Find where the given text appears and provide that cell's center as [X, Y] coordinate. 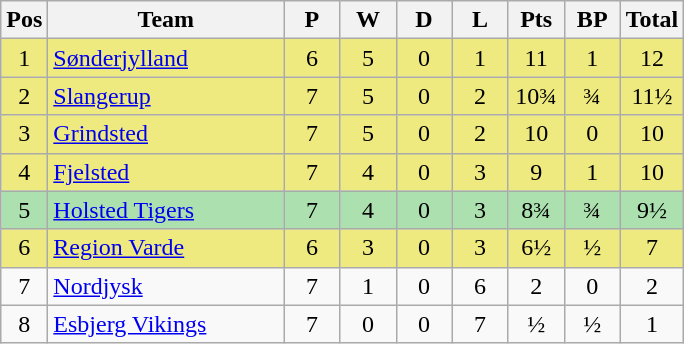
Fjelsted [166, 172]
Holsted Tigers [166, 210]
BP [592, 20]
6½ [536, 248]
Sønderjylland [166, 58]
Esbjerg Vikings [166, 324]
Region Varde [166, 248]
11 [536, 58]
L [480, 20]
8 [24, 324]
Nordjysk [166, 286]
W [368, 20]
9 [536, 172]
8¾ [536, 210]
Pos [24, 20]
9½ [652, 210]
12 [652, 58]
Total [652, 20]
10¾ [536, 96]
Team [166, 20]
11½ [652, 96]
Grindsted [166, 134]
Pts [536, 20]
P [312, 20]
D [424, 20]
Slangerup [166, 96]
